Find where the given text appears and provide that cell's center as [X, Y] coordinate. 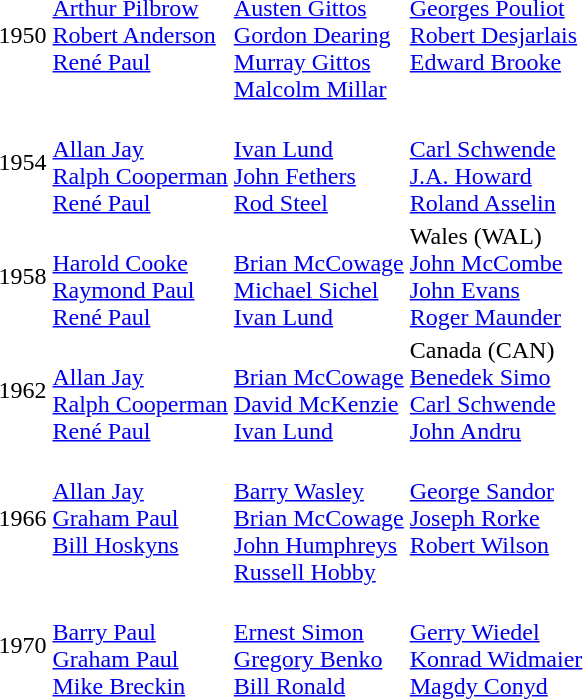
Barry WasleyBrian McCowageJohn HumphreysRussell Hobby [318, 518]
Allan JayGraham PaulBill Hoskyns [140, 518]
Brian McCowageMichael SichelIvan Lund [318, 276]
Ivan LundJohn FethersRod Steel [318, 162]
Brian McCowageDavid McKenzieIvan Lund [318, 390]
Harold CookeRaymond PaulRené Paul [140, 276]
